From the cell containing the given text, extract its center point as (x, y) coordinate. 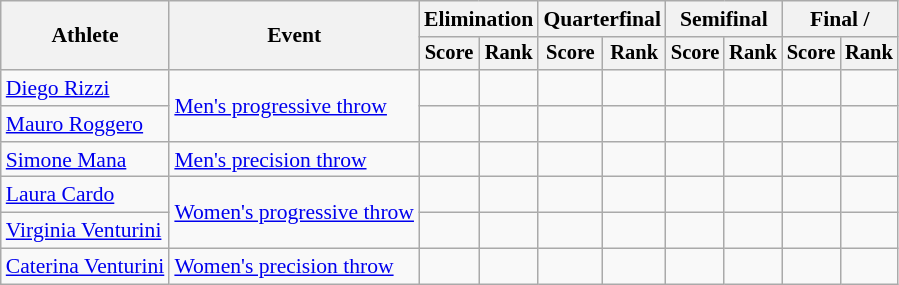
Final / (840, 19)
Semifinal (724, 19)
Event (294, 36)
Elimination (478, 19)
Men's progressive throw (294, 106)
Women's progressive throw (294, 212)
Caterina Venturini (86, 267)
Virginia Venturini (86, 231)
Simone Mana (86, 160)
Men's precision throw (294, 160)
Mauro Roggero (86, 124)
Women's precision throw (294, 267)
Athlete (86, 36)
Laura Cardo (86, 195)
Diego Rizzi (86, 88)
Quarterfinal (602, 19)
